Output the (X, Y) coordinate of the center of the cell containing the given text.  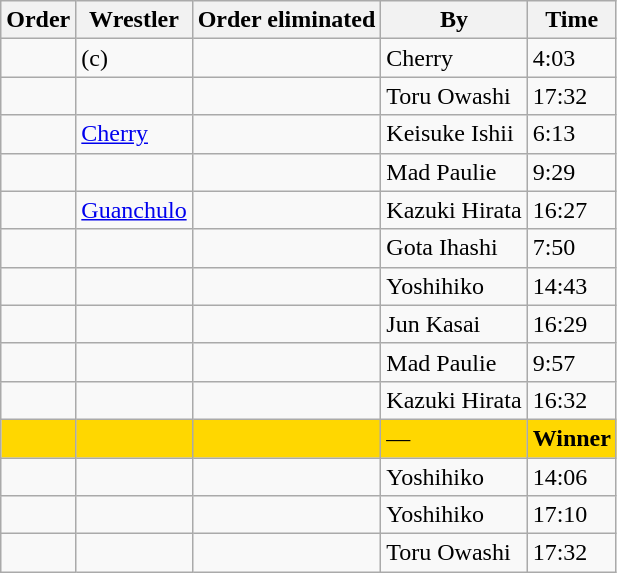
Gota Ihashi (454, 248)
7:50 (572, 248)
(c) (134, 58)
Jun Kasai (454, 324)
9:57 (572, 362)
14:43 (572, 286)
By (454, 20)
16:27 (572, 210)
Guanchulo (134, 210)
Keisuke Ishii (454, 134)
Order eliminated (286, 20)
Order (38, 20)
16:32 (572, 400)
9:29 (572, 172)
17:10 (572, 515)
— (454, 438)
Wrestler (134, 20)
Winner (572, 438)
4:03 (572, 58)
Time (572, 20)
16:29 (572, 324)
14:06 (572, 477)
6:13 (572, 134)
